From the cell containing the given text, extract its center point as (x, y) coordinate. 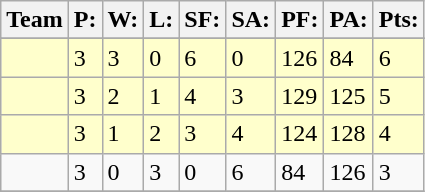
SA: (251, 20)
P: (85, 20)
SF: (202, 20)
L: (162, 20)
124 (300, 134)
129 (300, 96)
Team (35, 20)
W: (123, 20)
PA: (348, 20)
128 (348, 134)
PF: (300, 20)
125 (348, 96)
Pts: (398, 20)
5 (398, 96)
